Provide the (x, y) coordinate of the cell's center where the given text is located.  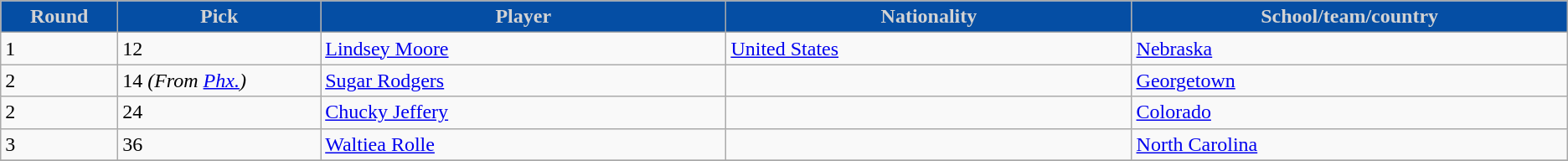
School/team/country (1349, 17)
36 (219, 144)
Chucky Jeffery (524, 112)
14 (From Phx.) (219, 80)
Nationality (929, 17)
Sugar Rodgers (524, 80)
Pick (219, 17)
Waltiea Rolle (524, 144)
Player (524, 17)
24 (219, 112)
Colorado (1349, 112)
Nebraska (1349, 49)
Lindsey Moore (524, 49)
1 (59, 49)
12 (219, 49)
North Carolina (1349, 144)
United States (929, 49)
Georgetown (1349, 80)
3 (59, 144)
Round (59, 17)
